From the cell containing the given text, extract its center point as (x, y) coordinate. 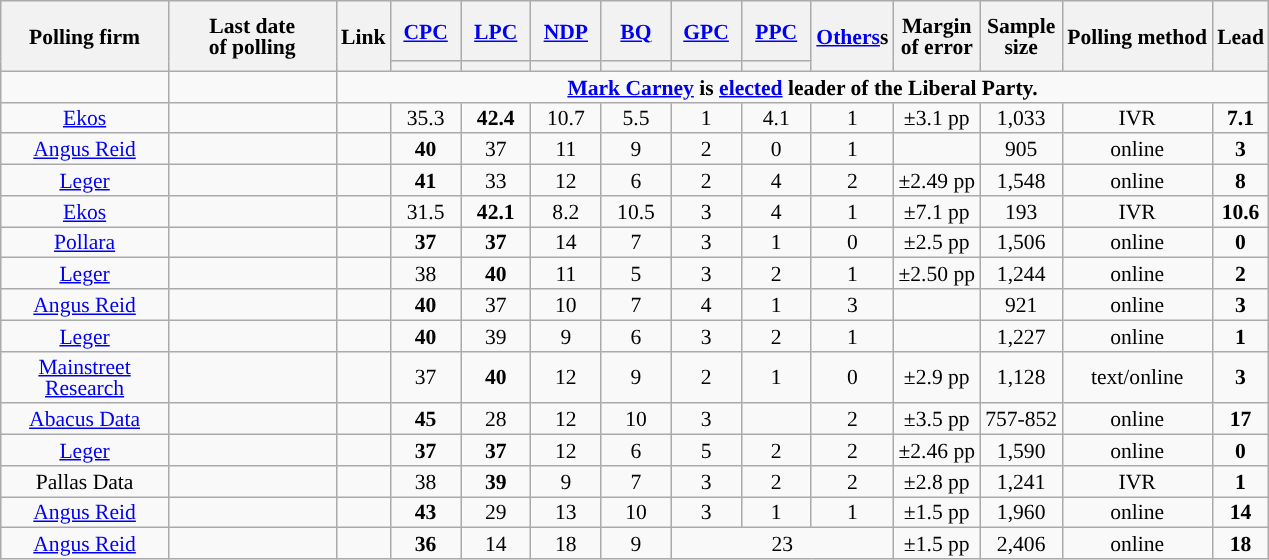
Abacus Data (85, 420)
text/online (1137, 377)
10.7 (566, 118)
8 (1240, 180)
1,128 (1021, 377)
GPC (706, 31)
35.3 (426, 118)
31.5 (426, 212)
Polling method (1137, 36)
41 (426, 180)
10.6 (1240, 212)
±2.5 pp (936, 242)
±2.49 pp (936, 180)
23 (782, 544)
1,241 (1021, 482)
Otherss (852, 36)
5.5 (636, 118)
193 (1021, 212)
Marginof error (936, 36)
1,227 (1021, 336)
757-852 (1021, 420)
Mainstreet Research (85, 377)
43 (426, 512)
Lead (1240, 36)
1,244 (1021, 274)
Samplesize (1021, 36)
BQ (636, 31)
Mark Carney is elected leader of the Liberal Party. (802, 86)
8.2 (566, 212)
1,960 (1021, 512)
Last dateof polling (252, 36)
±7.1 pp (936, 212)
7.1 (1240, 118)
13 (566, 512)
1,033 (1021, 118)
LPC (496, 31)
42.4 (496, 118)
921 (1021, 304)
±2.8 pp (936, 482)
36 (426, 544)
Polling firm (85, 36)
42.1 (496, 212)
±2.50 pp (936, 274)
28 (496, 420)
10.5 (636, 212)
Pollara (85, 242)
PPC (776, 31)
±2.46 pp (936, 450)
±2.9 pp (936, 377)
Link (364, 36)
Pallas Data (85, 482)
905 (1021, 150)
1,506 (1021, 242)
45 (426, 420)
2,406 (1021, 544)
33 (496, 180)
29 (496, 512)
±3.1 pp (936, 118)
4.1 (776, 118)
1,548 (1021, 180)
±3.5 pp (936, 420)
17 (1240, 420)
NDP (566, 31)
CPC (426, 31)
1,590 (1021, 450)
